From the cell containing the given text, extract its center point as (x, y) coordinate. 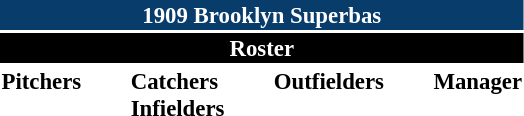
Roster (262, 48)
1909 Brooklyn Superbas (262, 15)
